For the text-containing cell, return its midpoint in [x, y] coordinate format. 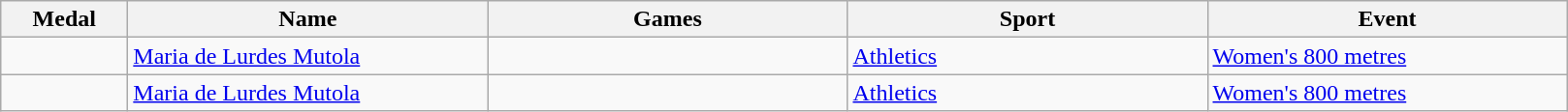
Sport [1028, 19]
Games [667, 19]
Event [1387, 19]
Name [308, 19]
Medal [64, 19]
